Pinpoint the cell where the given text exists, returning its [x, y] midpoint coordinate. 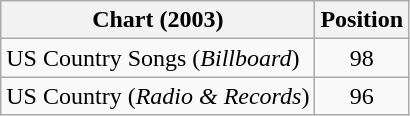
US Country (Radio & Records) [158, 96]
Chart (2003) [158, 20]
98 [362, 58]
US Country Songs (Billboard) [158, 58]
96 [362, 96]
Position [362, 20]
